Capture the cell that displays the provided text and extract its (X, Y) central coordinate. 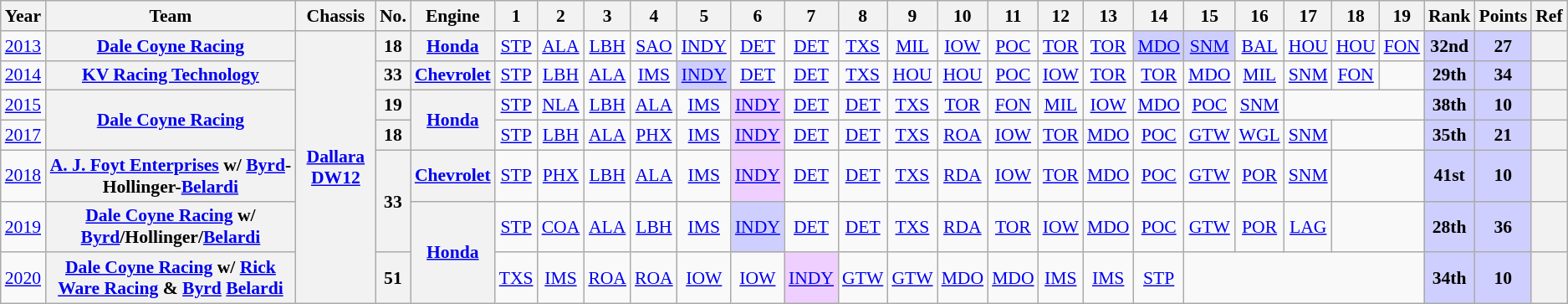
Rank (1450, 16)
WGL (1259, 136)
36 (1503, 226)
27 (1503, 46)
5 (704, 16)
Year (23, 16)
2 (561, 16)
LAG (1308, 226)
21 (1503, 136)
COA (561, 226)
29th (1450, 75)
2019 (23, 226)
34th (1450, 278)
15 (1209, 16)
2018 (23, 176)
17 (1308, 16)
Ref (1549, 16)
Dale Coyne Racing w/ Rick Ware Racing & Byrd Belardi (171, 278)
2014 (23, 75)
16 (1259, 16)
32nd (1450, 46)
3 (607, 16)
28th (1450, 226)
6 (758, 16)
35th (1450, 136)
Engine (453, 16)
No. (393, 16)
SAO (654, 46)
Team (171, 16)
2017 (23, 136)
Chassis (336, 16)
KV Racing Technology (171, 75)
4 (654, 16)
2013 (23, 46)
34 (1503, 75)
14 (1159, 16)
8 (863, 16)
7 (811, 16)
Dale Coyne Racing w/ Byrd/Hollinger/Belardi (171, 226)
9 (912, 16)
BAL (1259, 46)
2015 (23, 106)
A. J. Foyt Enterprises w/ Byrd-Hollinger-Belardi (171, 176)
13 (1109, 16)
NLA (561, 106)
11 (1014, 16)
2020 (23, 278)
51 (393, 278)
Points (1503, 16)
12 (1060, 16)
41st (1450, 176)
1 (517, 16)
38th (1450, 106)
Dallara DW12 (336, 167)
